Return the (x, y) coordinate for the center point of the cell that contains the specified text.  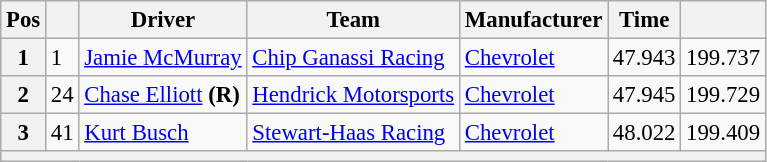
41 (62, 133)
Manufacturer (533, 20)
Driver (163, 20)
48.022 (644, 133)
47.943 (644, 58)
Stewart-Haas Racing (353, 133)
Time (644, 20)
Chase Elliott (R) (163, 95)
199.737 (724, 58)
Hendrick Motorsports (353, 95)
199.729 (724, 95)
Pos (24, 20)
47.945 (644, 95)
Team (353, 20)
24 (62, 95)
Jamie McMurray (163, 58)
Kurt Busch (163, 133)
Chip Ganassi Racing (353, 58)
199.409 (724, 133)
3 (24, 133)
2 (24, 95)
